Output the [X, Y] coordinate of the center of the cell containing the given text.  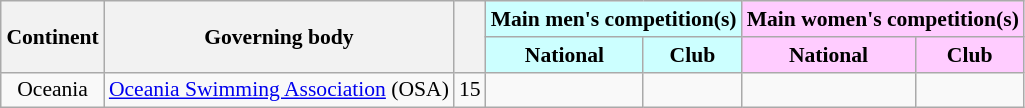
15 [470, 90]
Main men's competition(s) [614, 19]
Oceania [52, 90]
Governing body [279, 36]
Main women's competition(s) [883, 19]
Continent [52, 36]
Oceania Swimming Association (OSA) [279, 90]
